Output the [x, y] coordinate of the center of the cell containing the given text.  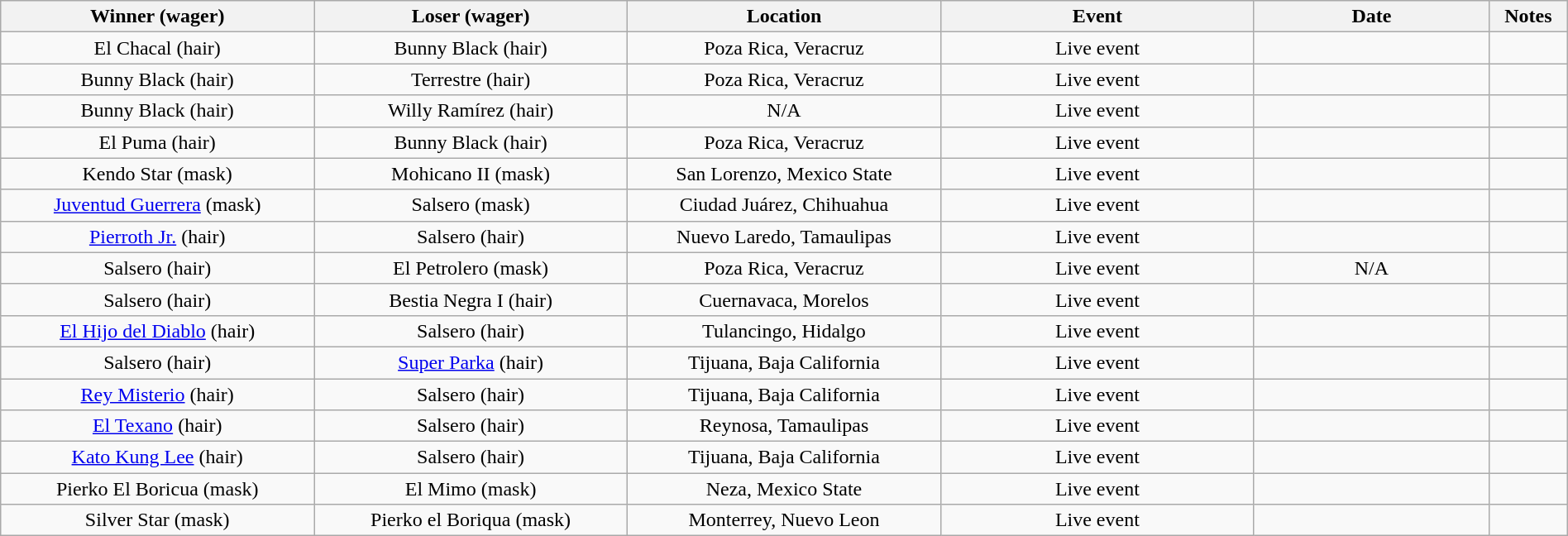
El Petrolero (mask) [471, 268]
Mohicano II (mask) [471, 174]
Willy Ramírez (hair) [471, 111]
Rey Misterio (hair) [157, 395]
El Mimo (mask) [471, 489]
El Chacal (hair) [157, 48]
Pierko El Boricua (mask) [157, 489]
Neza, Mexico State [784, 489]
Kato Kung Lee (hair) [157, 457]
Notes [1528, 17]
Event [1097, 17]
Tulancingo, Hidalgo [784, 331]
El Texano (hair) [157, 426]
Location [784, 17]
El Hijo del Diablo (hair) [157, 331]
Reynosa, Tamaulipas [784, 426]
Cuernavaca, Morelos [784, 299]
Bestia Negra I (hair) [471, 299]
Super Parka (hair) [471, 362]
Pierko el Boriqua (mask) [471, 520]
Nuevo Laredo, Tamaulipas [784, 237]
Date [1371, 17]
Juventud Guerrera (mask) [157, 205]
Loser (wager) [471, 17]
Salsero (mask) [471, 205]
Kendo Star (mask) [157, 174]
El Puma (hair) [157, 142]
Pierroth Jr. (hair) [157, 237]
Ciudad Juárez, Chihuahua [784, 205]
Terrestre (hair) [471, 79]
San Lorenzo, Mexico State [784, 174]
Silver Star (mask) [157, 520]
Monterrey, Nuevo Leon [784, 520]
Winner (wager) [157, 17]
